Extract the [x, y] coordinate from the center of the cell holding the provided text.  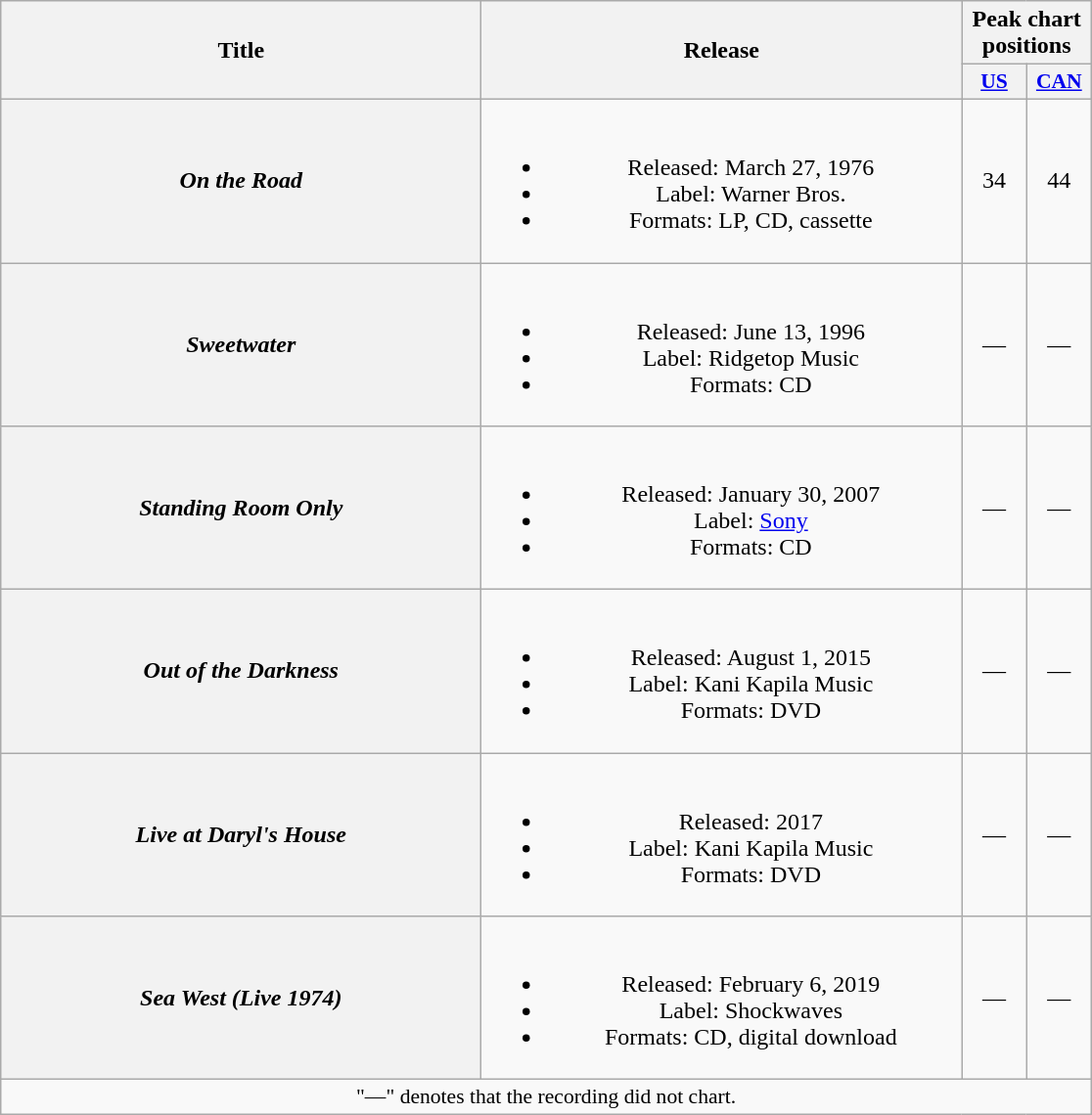
Released: February 6, 2019Label: ShockwavesFormats: CD, digital download [722, 998]
CAN [1059, 82]
Sweetwater [241, 344]
"—" denotes that the recording did not chart. [546, 1097]
Released: 2017Label: Kani Kapila MusicFormats: DVD [722, 835]
Release [722, 51]
On the Road [241, 180]
34 [994, 180]
Title [241, 51]
Released: March 27, 1976Label: Warner Bros.Formats: LP, CD, cassette [722, 180]
Out of the Darkness [241, 671]
Released: January 30, 2007Label: SonyFormats: CD [722, 509]
US [994, 82]
Released: June 13, 1996Label: Ridgetop MusicFormats: CD [722, 344]
44 [1059, 180]
Sea West (Live 1974) [241, 998]
Released: August 1, 2015Label: Kani Kapila MusicFormats: DVD [722, 671]
Standing Room Only [241, 509]
Peak chart positions [1027, 33]
Live at Daryl's House [241, 835]
